Find where the given text appears and provide that cell's center as (X, Y) coordinate. 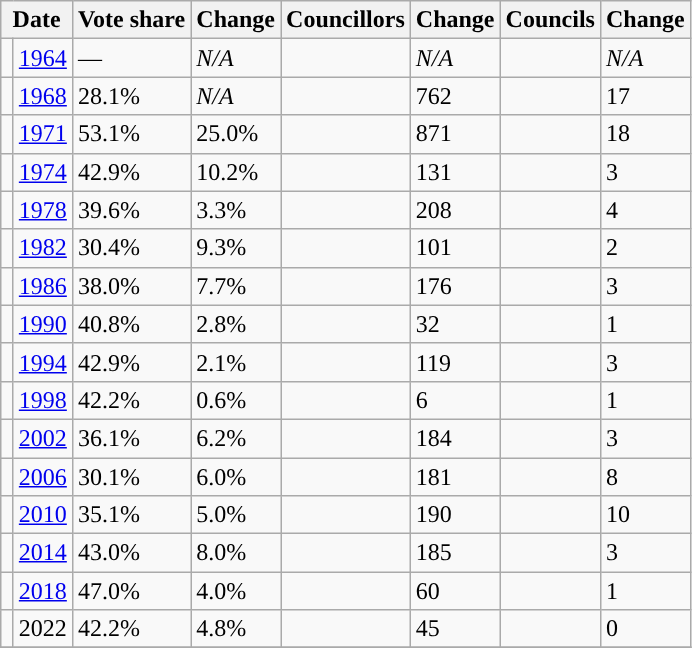
Councillors (346, 20)
101 (455, 248)
3.3% (236, 210)
6 (455, 400)
Councils (550, 20)
2.8% (236, 324)
1990 (42, 324)
1978 (42, 210)
871 (455, 134)
36.1% (131, 438)
4.0% (236, 591)
1982 (42, 248)
2010 (42, 515)
2018 (42, 591)
1994 (42, 362)
35.1% (131, 515)
2006 (42, 477)
762 (455, 96)
25.0% (236, 134)
10.2% (236, 172)
30.1% (131, 477)
53.1% (131, 134)
— (131, 58)
8.0% (236, 553)
18 (645, 134)
47.0% (131, 591)
39.6% (131, 210)
43.0% (131, 553)
4 (645, 210)
32 (455, 324)
0.6% (236, 400)
Vote share (131, 20)
1968 (42, 96)
4.8% (236, 629)
2002 (42, 438)
7.7% (236, 286)
181 (455, 477)
131 (455, 172)
10 (645, 515)
6.2% (236, 438)
38.0% (131, 286)
60 (455, 591)
9.3% (236, 248)
45 (455, 629)
208 (455, 210)
6.0% (236, 477)
0 (645, 629)
30.4% (131, 248)
119 (455, 362)
1986 (42, 286)
1964 (42, 58)
1974 (42, 172)
2022 (42, 629)
2 (645, 248)
2.1% (236, 362)
28.1% (131, 96)
8 (645, 477)
Date (37, 20)
185 (455, 553)
176 (455, 286)
190 (455, 515)
1971 (42, 134)
184 (455, 438)
5.0% (236, 515)
17 (645, 96)
1998 (42, 400)
2014 (42, 553)
40.8% (131, 324)
